Find where the given text appears and provide that cell's center as [X, Y] coordinate. 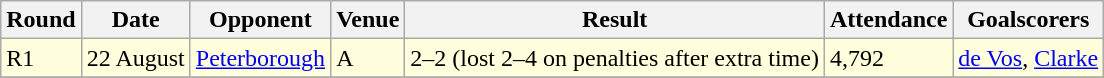
Peterborough [260, 58]
A [368, 58]
Attendance [888, 20]
Venue [368, 20]
4,792 [888, 58]
R1 [41, 58]
Date [136, 20]
2–2 (lost 2–4 on penalties after extra time) [615, 58]
Goalscorers [1028, 20]
de Vos, Clarke [1028, 58]
Round [41, 20]
22 August [136, 58]
Opponent [260, 20]
Result [615, 20]
